Detect which cell encompasses the target text, then output its [x, y] center coordinate. 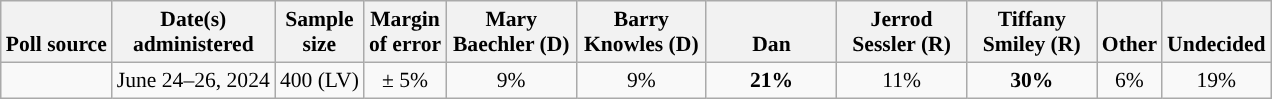
21% [771, 80]
June 24–26, 2024 [194, 80]
Samplesize [320, 32]
MaryBaechler (D) [511, 32]
Undecided [1216, 32]
30% [1032, 80]
Dan [771, 32]
Marginof error [405, 32]
Other [1130, 32]
± 5% [405, 80]
6% [1130, 80]
19% [1216, 80]
11% [902, 80]
Date(s)administered [194, 32]
Poll source [56, 32]
JerrodSessler (R) [902, 32]
TiffanySmiley (R) [1032, 32]
BarryKnowles (D) [641, 32]
400 (LV) [320, 80]
